Scan for the cell matching the given text and deliver its (X, Y) coordinate at center. 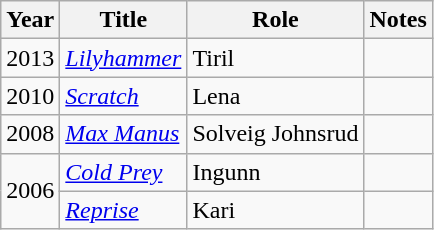
Scratch (124, 96)
Reprise (124, 210)
2006 (30, 191)
2008 (30, 134)
Solveig Johnsrud (276, 134)
Tiril (276, 58)
Lena (276, 96)
Role (276, 20)
Notes (398, 20)
Max Manus (124, 134)
Cold Prey (124, 172)
Ingunn (276, 172)
Year (30, 20)
Title (124, 20)
Kari (276, 210)
Lilyhammer (124, 58)
2013 (30, 58)
2010 (30, 96)
